Return the [x, y] coordinate for the center point of the cell that contains the specified text.  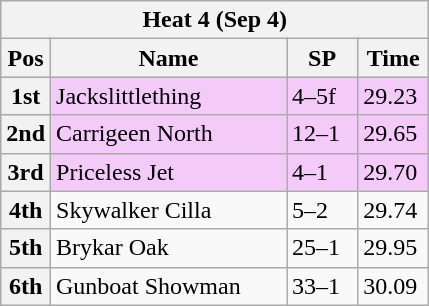
5–2 [322, 210]
Skywalker Cilla [169, 210]
Heat 4 (Sep 4) [215, 20]
30.09 [394, 286]
29.70 [394, 172]
29.65 [394, 134]
Brykar Oak [169, 248]
Name [169, 58]
Pos [26, 58]
25–1 [322, 248]
3rd [26, 172]
Carrigeen North [169, 134]
4–1 [322, 172]
4th [26, 210]
SP [322, 58]
Priceless Jet [169, 172]
Gunboat Showman [169, 286]
29.74 [394, 210]
29.95 [394, 248]
12–1 [322, 134]
33–1 [322, 286]
5th [26, 248]
1st [26, 96]
Jackslittlething [169, 96]
4–5f [322, 96]
6th [26, 286]
Time [394, 58]
2nd [26, 134]
29.23 [394, 96]
